Search for the cell housing the specified text and yield its (X, Y) center coordinate. 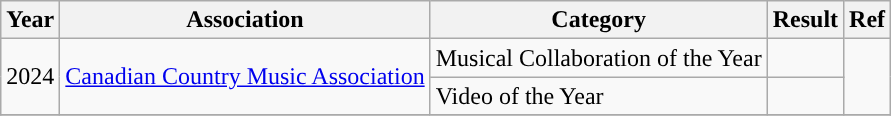
Year (30, 20)
Canadian Country Music Association (245, 77)
Result (805, 20)
Video of the Year (598, 96)
Musical Collaboration of the Year (598, 58)
Association (245, 20)
Category (598, 20)
2024 (30, 77)
Ref (868, 20)
